Scan for the cell matching the given text and deliver its (X, Y) coordinate at center. 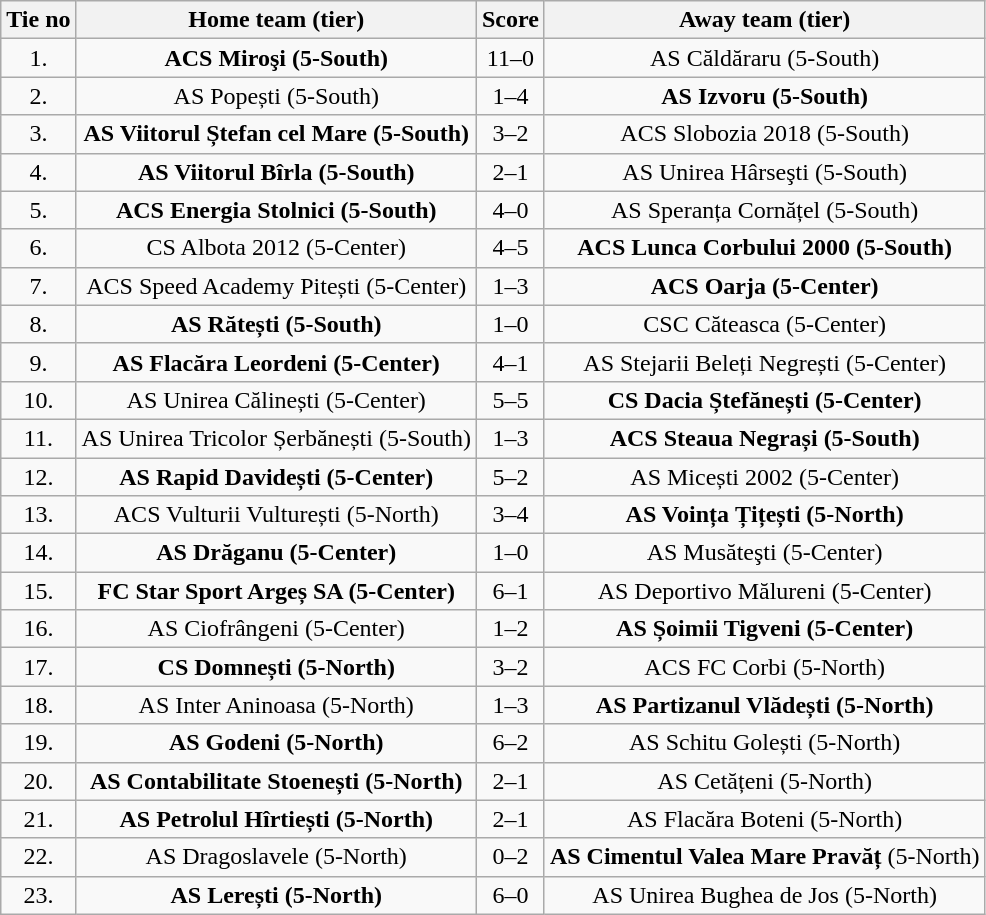
1–4 (510, 96)
12. (38, 477)
19. (38, 743)
4–1 (510, 362)
AS Godeni (5-North) (276, 743)
Score (510, 20)
Away team (tier) (764, 20)
CS Dacia Ștefănești (5-Center) (764, 400)
AS Micești 2002 (5-Center) (764, 477)
ACS Steaua Negrași (5-South) (764, 438)
AS Căldăraru (5-South) (764, 58)
AS Rătești (5-South) (276, 324)
AS Stejarii Beleți Negrești (5-Center) (764, 362)
AS Inter Aninoasa (5-North) (276, 705)
0–2 (510, 857)
AS Unirea Călinești (5-Center) (276, 400)
AS Flacăra Boteni (5-North) (764, 819)
4–0 (510, 210)
AS Drăganu (5-Center) (276, 553)
4–5 (510, 248)
15. (38, 591)
ACS Vulturii Vulturești (5-North) (276, 515)
3–4 (510, 515)
AS Viitorul Bîrla (5-South) (276, 172)
AS Unirea Hârseşti (5-South) (764, 172)
6–1 (510, 591)
5. (38, 210)
AS Cimentul Valea Mare Pravăț (5-North) (764, 857)
AS Petrolul Hîrtiești (5-North) (276, 819)
8. (38, 324)
ACS Oarja (5-Center) (764, 286)
AS Voința Țițești (5-North) (764, 515)
ACS Lunca Corbului 2000 (5-South) (764, 248)
ACS Energia Stolnici (5-South) (276, 210)
10. (38, 400)
Tie no (38, 20)
AS Lerești (5-North) (276, 895)
18. (38, 705)
6. (38, 248)
23. (38, 895)
AS Ciofrângeni (5-Center) (276, 629)
AS Contabilitate Stoenești (5-North) (276, 781)
AS Rapid Davidești (5-Center) (276, 477)
2. (38, 96)
3. (38, 134)
13. (38, 515)
FC Star Sport Argeș SA (5-Center) (276, 591)
7. (38, 286)
ACS Speed Academy Pitești (5-Center) (276, 286)
6–2 (510, 743)
9. (38, 362)
AS Popești (5-South) (276, 96)
AS Izvoru (5-South) (764, 96)
ACS Slobozia 2018 (5-South) (764, 134)
17. (38, 667)
AS Unirea Bughea de Jos (5-North) (764, 895)
AS Musăteşti (5-Center) (764, 553)
22. (38, 857)
AS Partizanul Vlădești (5-North) (764, 705)
11–0 (510, 58)
AS Cetățeni (5-North) (764, 781)
CSC Căteasca (5-Center) (764, 324)
AS Schitu Golești (5-North) (764, 743)
CS Domnești (5-North) (276, 667)
ACS FC Corbi (5-North) (764, 667)
5–5 (510, 400)
6–0 (510, 895)
20. (38, 781)
AS Flacăra Leordeni (5-Center) (276, 362)
4. (38, 172)
AS Deportivo Mălureni (5-Center) (764, 591)
ACS Miroşi (5-South) (276, 58)
AS Unirea Tricolor Șerbănești (5-South) (276, 438)
Home team (tier) (276, 20)
16. (38, 629)
14. (38, 553)
5–2 (510, 477)
AS Viitorul Ștefan cel Mare (5-South) (276, 134)
1–2 (510, 629)
AS Speranța Cornățel (5-South) (764, 210)
AS Șoimii Tigveni (5-Center) (764, 629)
1. (38, 58)
CS Albota 2012 (5-Center) (276, 248)
AS Dragoslavele (5-North) (276, 857)
21. (38, 819)
11. (38, 438)
